Capture the cell that displays the provided text and extract its (X, Y) central coordinate. 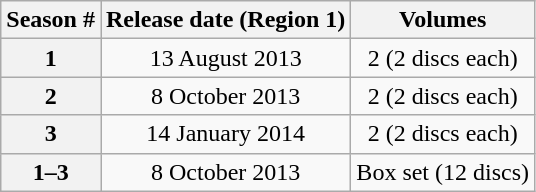
2 (51, 96)
14 January 2014 (225, 134)
Volumes (443, 20)
1–3 (51, 172)
3 (51, 134)
13 August 2013 (225, 58)
Release date (Region 1) (225, 20)
1 (51, 58)
Season # (51, 20)
Box set (12 discs) (443, 172)
